Locate the cell with the specified text and output its [x, y] center coordinate. 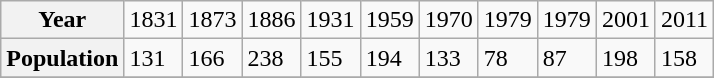
87 [566, 58]
166 [212, 58]
1970 [448, 20]
78 [508, 58]
Population [62, 58]
1959 [390, 20]
1873 [212, 20]
133 [448, 58]
Year [62, 20]
198 [626, 58]
2001 [626, 20]
2011 [684, 20]
238 [272, 58]
155 [330, 58]
131 [154, 58]
158 [684, 58]
1886 [272, 20]
194 [390, 58]
1831 [154, 20]
1931 [330, 20]
